Return [X, Y] of the center of cell containing provided text 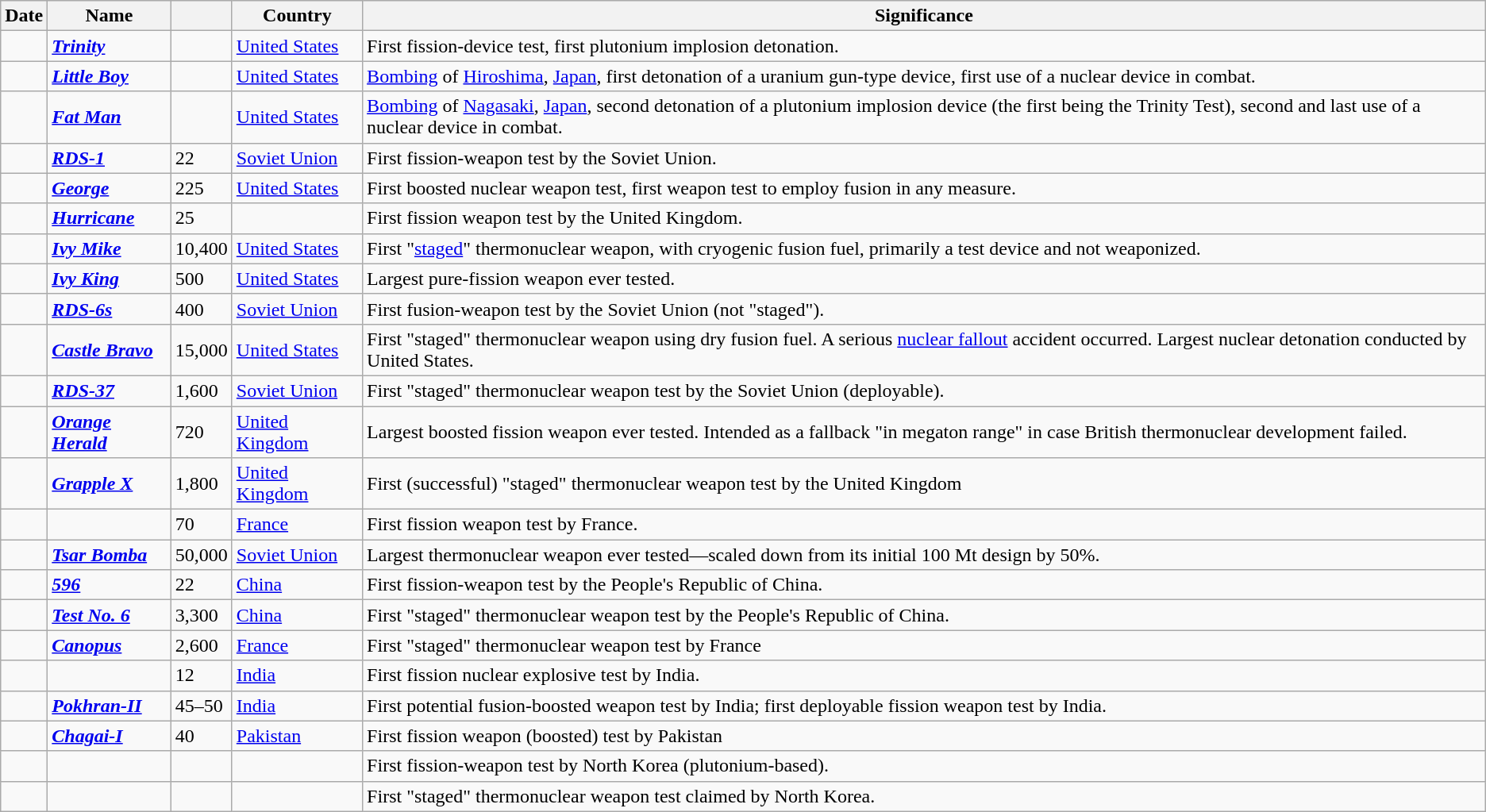
Chagai-I [110, 736]
George [110, 188]
Largest pure-fission weapon ever tested. [924, 279]
Significance [924, 16]
12 [202, 675]
Trinity [110, 46]
First fission-weapon test by the Soviet Union. [924, 158]
1,800 [202, 484]
225 [202, 188]
First (successful) "staged" thermonuclear weapon test by the United Kingdom [924, 484]
Grapple X [110, 484]
Largest boosted fission weapon ever tested. Intended as a fallback "in megaton range" in case British thermonuclear development failed. [924, 432]
First fission-weapon test by the People's Republic of China. [924, 585]
First boosted nuclear weapon test, first weapon test to employ fusion in any measure. [924, 188]
First potential fusion-boosted weapon test by India; first deployable fission weapon test by India. [924, 706]
1,600 [202, 391]
596 [110, 585]
RDS-6s [110, 309]
First "staged" thermonuclear weapon, with cryogenic fusion fuel, primarily a test device and not weaponized. [924, 248]
10,400 [202, 248]
First fission-device test, first plutonium implosion detonation. [924, 46]
First fission-weapon test by North Korea (plutonium-based). [924, 766]
Bombing of Hiroshima, Japan, first detonation of a uranium gun-type device, first use of a nuclear device in combat. [924, 76]
70 [202, 525]
400 [202, 309]
500 [202, 279]
50,000 [202, 555]
Hurricane [110, 218]
Test No. 6 [110, 615]
Date [24, 16]
First fission weapon test by France. [924, 525]
15,000 [202, 349]
Canopus [110, 645]
RDS-1 [110, 158]
3,300 [202, 615]
Name [110, 16]
First fission weapon test by the United Kingdom. [924, 218]
First fission nuclear explosive test by India. [924, 675]
First "staged" thermonuclear weapon test claimed by North Korea. [924, 796]
First fusion-weapon test by the Soviet Union (not "staged"). [924, 309]
RDS-37 [110, 391]
Little Boy [110, 76]
2,600 [202, 645]
720 [202, 432]
First fission weapon (boosted) test by Pakistan [924, 736]
40 [202, 736]
Pakistan [297, 736]
First "staged" thermonuclear weapon test by the People's Republic of China. [924, 615]
First "staged" thermonuclear weapon test by the Soviet Union (deployable). [924, 391]
Castle Bravo [110, 349]
Ivy King [110, 279]
First "staged" thermonuclear weapon test by France [924, 645]
25 [202, 218]
Pokhran-II [110, 706]
Largest thermonuclear weapon ever tested—scaled down from its initial 100 Mt design by 50%. [924, 555]
Country [297, 16]
Orange Herald [110, 432]
Tsar Bomba [110, 555]
45–50 [202, 706]
Fat Man [110, 117]
Ivy Mike [110, 248]
